Pinpoint the cell where the given text exists, returning its [x, y] midpoint coordinate. 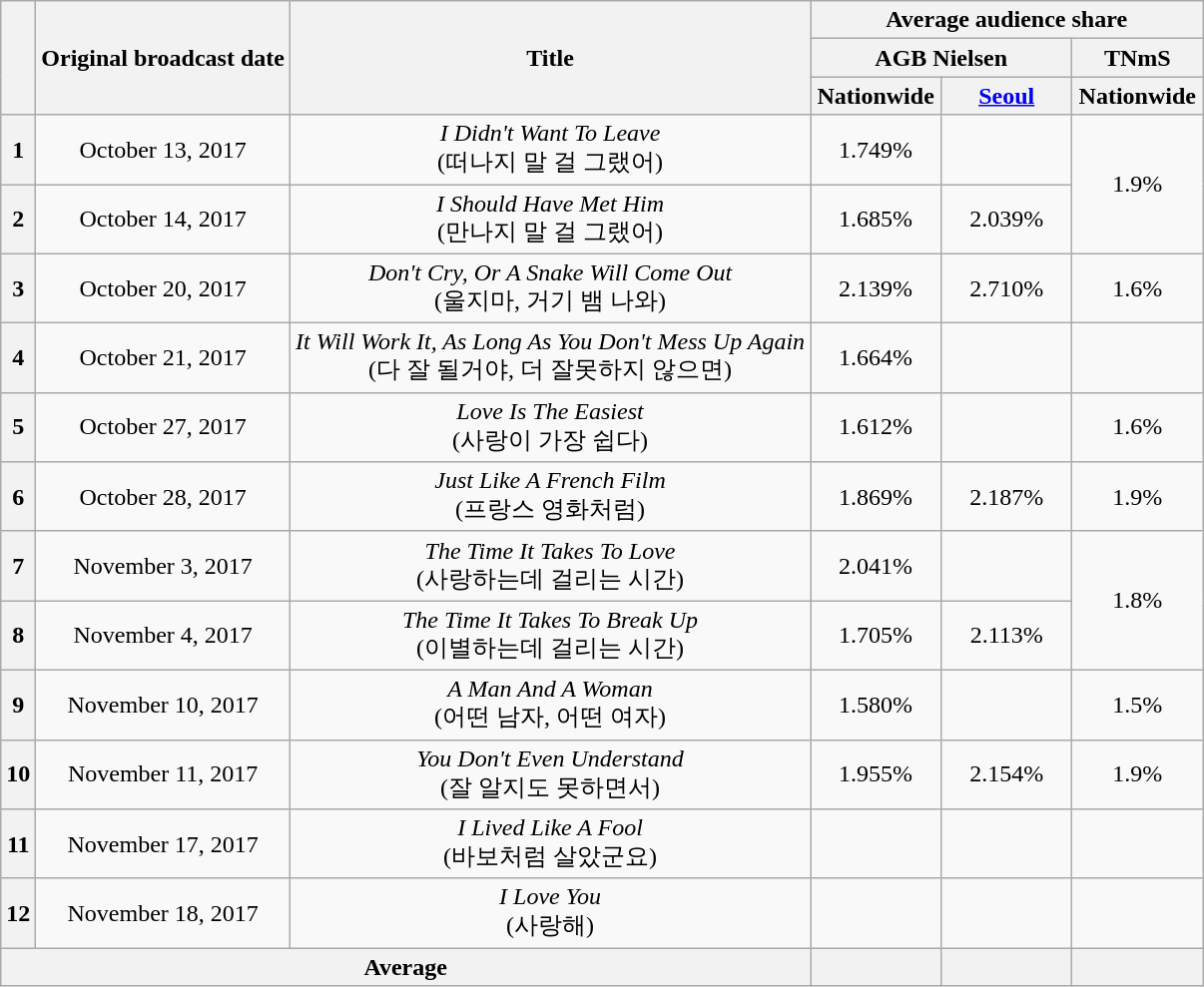
Original broadcast date [164, 58]
October 28, 2017 [164, 497]
1 [18, 150]
1.705% [877, 636]
Don't Cry, Or A Snake Will Come Out(울지마, 거기 뱀 나와) [549, 288]
Title [549, 58]
2.710% [1006, 288]
1.869% [877, 497]
Love Is The Easiest(사랑이 가장 쉽다) [549, 427]
AGB Nielsen [941, 58]
7 [18, 566]
1.685% [877, 219]
1.664% [877, 358]
I Love You(사랑해) [549, 913]
You Don't Even Understand(잘 알지도 못하면서) [549, 774]
6 [18, 497]
10 [18, 774]
November 18, 2017 [164, 913]
2.139% [877, 288]
1.612% [877, 427]
2.041% [877, 566]
The Time It Takes To Love(사랑하는데 걸리는 시간) [549, 566]
2.154% [1006, 774]
October 14, 2017 [164, 219]
2.113% [1006, 636]
12 [18, 913]
Just Like A French Film(프랑스 영화처럼) [549, 497]
1.5% [1138, 705]
1.955% [877, 774]
1.749% [877, 150]
9 [18, 705]
2 [18, 219]
Average [405, 967]
I Lived Like A Fool(바보처럼 살았군요) [549, 844]
November 17, 2017 [164, 844]
TNmS [1138, 58]
I Didn't Want To Leave(떠나지 말 걸 그랬어) [549, 150]
3 [18, 288]
8 [18, 636]
October 27, 2017 [164, 427]
4 [18, 358]
I Should Have Met Him(만나지 말 걸 그랬어) [549, 219]
1.8% [1138, 601]
A Man And A Woman(어떤 남자, 어떤 여자) [549, 705]
October 21, 2017 [164, 358]
2.187% [1006, 497]
11 [18, 844]
November 3, 2017 [164, 566]
Average audience share [1006, 20]
5 [18, 427]
November 4, 2017 [164, 636]
October 20, 2017 [164, 288]
1.580% [877, 705]
The Time It Takes To Break Up(이별하는데 걸리는 시간) [549, 636]
November 11, 2017 [164, 774]
It Will Work It, As Long As You Don't Mess Up Again(다 잘 될거야, 더 잘못하지 않으면) [549, 358]
2.039% [1006, 219]
Seoul [1006, 96]
November 10, 2017 [164, 705]
October 13, 2017 [164, 150]
